Locate the cell with the specified text and output its (x, y) center coordinate. 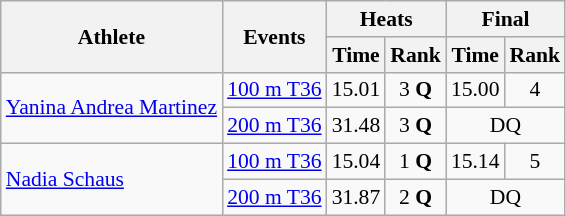
Athlete (112, 36)
31.87 (356, 197)
Heats (386, 19)
15.04 (356, 162)
Final (506, 19)
31.48 (356, 126)
2 Q (416, 197)
Events (274, 36)
1 Q (416, 162)
5 (536, 162)
4 (536, 90)
Yanina Andrea Martinez (112, 108)
15.01 (356, 90)
15.00 (476, 90)
Nadia Schaus (112, 180)
15.14 (476, 162)
